From the cell containing the given text, extract its center point as (X, Y) coordinate. 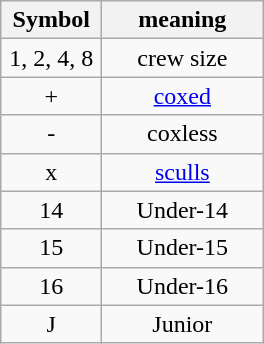
+ (52, 96)
Under-14 (182, 210)
Under-15 (182, 248)
J (52, 324)
meaning (182, 20)
14 (52, 210)
coxless (182, 134)
Junior (182, 324)
Under-16 (182, 286)
Symbol (52, 20)
- (52, 134)
sculls (182, 172)
16 (52, 286)
x (52, 172)
1, 2, 4, 8 (52, 58)
15 (52, 248)
coxed (182, 96)
crew size (182, 58)
